From the cell containing the given text, extract its center point as [X, Y] coordinate. 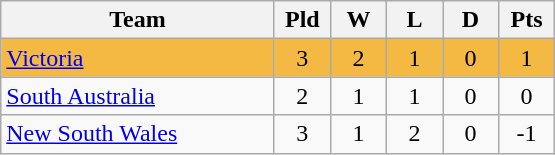
D [470, 20]
South Australia [138, 96]
W [358, 20]
New South Wales [138, 134]
-1 [527, 134]
Pld [302, 20]
Victoria [138, 58]
L [414, 20]
Team [138, 20]
Pts [527, 20]
